Pinpoint the cell where the given text exists, returning its (X, Y) midpoint coordinate. 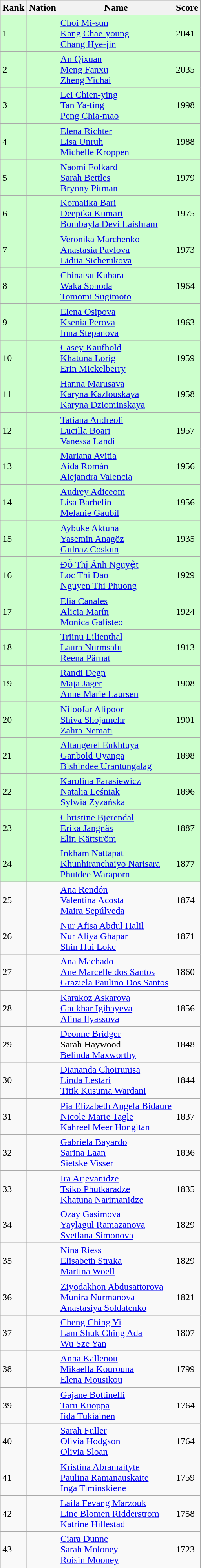
1964 (187, 286)
Elena Osipova Ksenia Perova Inna Stepanova (116, 322)
1799 (187, 1369)
11 (13, 394)
Naomi Folkard Sarah Bettles Bryony Pitman (116, 178)
1836 (187, 1152)
Ciara Dunne Sarah Moloney Roisin Mooney (116, 1550)
16 (13, 575)
27 (13, 972)
18 (13, 647)
1821 (187, 1297)
42 (13, 1514)
9 (13, 322)
17 (13, 611)
1 (13, 33)
39 (13, 1405)
Kristina Abramaityte Paulina Ramanauskaite Inga Timinskiene (116, 1477)
An Qixuan Meng Fanxu Zheng Yichai (116, 69)
Anna Kallenou Mikaella Kourouna Elena Mousikou (116, 1369)
1759 (187, 1477)
43 (13, 1550)
29 (13, 1044)
Nur Afisa Abdul Halil Nur Aliya Ghapar Shin Hui Loke (116, 936)
20 (13, 720)
Altangerel Enkhtuya Ganbold Uyanga Bishindee Urantungalag (116, 756)
24 (13, 864)
1929 (187, 575)
Niloofar Alipoor Shiva Shojamehr Zahra Nemati (116, 720)
Name (116, 8)
Nation (42, 8)
1958 (187, 394)
35 (13, 1261)
1874 (187, 900)
1837 (187, 1116)
10 (13, 358)
1924 (187, 611)
Chinatsu Kubara Waka Sonoda Tomomi Sugimoto (116, 286)
1896 (187, 792)
Elena Richter Lisa Unruh Michelle Kroppen (116, 142)
1963 (187, 322)
1860 (187, 972)
3 (13, 105)
Laila Fevang Marzouk Line Blomen Ridderstrom Katrine Hillestad (116, 1514)
8 (13, 286)
1835 (187, 1189)
40 (13, 1441)
1975 (187, 214)
25 (13, 900)
Randi Degn Maja Jager Anne Marie Laursen (116, 683)
Hanna Marusava Karyna Kazlouskaya Karyna Dziominskaya (116, 394)
28 (13, 1008)
Lei Chien-ying Tan Ya-ting Peng Chia-mao (116, 105)
36 (13, 1297)
Deonne Bridger Sarah Haywood Belinda Maxworthy (116, 1044)
Ira Arjevanidze Tsiko Phutkaradze Khatuna Narimanidze (116, 1189)
34 (13, 1225)
2 (13, 69)
1979 (187, 178)
Komalika Bari Deepika Kumari Bombayla Devi Laishram (116, 214)
Rank (13, 8)
Karolina Farasiewicz Natalia Leśniak Sylwia Zyzańska (116, 792)
Christine Bjerendal Erika Jangnäs Elin Kättström (116, 828)
Ziyodakhon Abdusattorova Munira Nurmanova Anastasiya Soldatenko (116, 1297)
21 (13, 756)
Score (187, 8)
1723 (187, 1550)
1844 (187, 1080)
Triinu Lilienthal Laura Nurmsalu Reena Pärnat (116, 647)
2041 (187, 33)
38 (13, 1369)
23 (13, 828)
1957 (187, 430)
Choi Mi-sun Kang Chae-young Chang Hye-jin (116, 33)
Elia Canales Alicia Marín Monica Galisteo (116, 611)
30 (13, 1080)
Ana Rendón Valentina Acosta Maira Sepúlveda (116, 900)
1973 (187, 250)
Inkham Nattapat Khunhiranchaiyo Narisara Phutdee Waraporn (116, 864)
15 (13, 539)
13 (13, 466)
Aybuke Aktuna Yasemin Anagöz Gulnaz Coskun (116, 539)
Ana Machado Ane Marcelle dos Santos Graziela Paulino Dos Santos (116, 972)
31 (13, 1116)
7 (13, 250)
1908 (187, 683)
2035 (187, 69)
Ozay Gasimova Yaylagul Ramazanova Svetlana Simonova (116, 1225)
Pia Elizabeth Angela Bidaure Nicole Marie Tagle Kahreel Meer Hongitan (116, 1116)
5 (13, 178)
4 (13, 142)
6 (13, 214)
1901 (187, 720)
1848 (187, 1044)
1887 (187, 828)
14 (13, 503)
Mariana Avitia Aída Román Alejandra Valencia (116, 466)
22 (13, 792)
Đỗ Thị Ánh Nguyệt Loc Thi Dao Nguyen Thi Phuong (116, 575)
37 (13, 1333)
1998 (187, 105)
1913 (187, 647)
1758 (187, 1514)
Gajane Bottinelli Taru Kuoppa Iida Tukiainen (116, 1405)
Gabriela Bayardo Sarina Laan Sietske Visser (116, 1152)
1877 (187, 864)
1807 (187, 1333)
1898 (187, 756)
32 (13, 1152)
1935 (187, 539)
41 (13, 1477)
Tatiana Andreoli Lucilla Boari Vanessa Landi (116, 430)
Casey Kaufhold Khatuna Lorig Erin Mickelberry (116, 358)
12 (13, 430)
19 (13, 683)
Diananda Choirunisa Linda Lestari Titik Kusuma Wardani (116, 1080)
Karakoz Askarova Gaukhar Igibayeva Alina Ilyassova (116, 1008)
33 (13, 1189)
26 (13, 936)
Nina Riess Elisabeth Straka Martina Woell (116, 1261)
1959 (187, 358)
Veronika Marchenko Anastasia Pavlova Lidiia Sichenikova (116, 250)
Sarah Fuller Olivia Hodgson Olivia Sloan (116, 1441)
Audrey Adiceom Lisa Barbelin Melanie Gaubil (116, 503)
Cheng Ching Yi Lam Shuk Ching Ada Wu Sze Yan (116, 1333)
1856 (187, 1008)
1871 (187, 936)
1988 (187, 142)
